For the text-containing cell, return its midpoint in [X, Y] coordinate format. 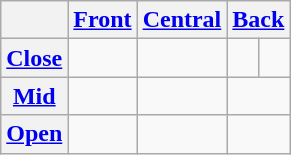
Mid [34, 96]
Front [102, 20]
Open [34, 134]
Back [258, 20]
Central [182, 20]
Close [34, 58]
